Provide the (x, y) coordinate of the cell's center where the given text is located.  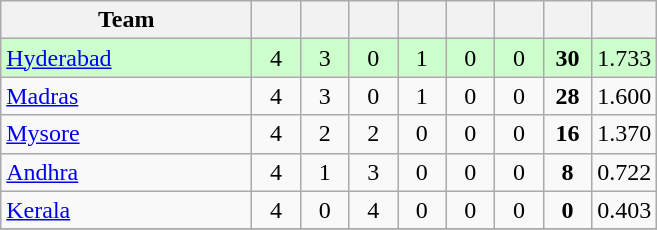
16 (568, 134)
28 (568, 96)
Kerala (126, 210)
0.403 (624, 210)
Madras (126, 96)
30 (568, 58)
Hyderabad (126, 58)
0.722 (624, 172)
8 (568, 172)
1.600 (624, 96)
Andhra (126, 172)
Team (126, 20)
Mysore (126, 134)
1.370 (624, 134)
1.733 (624, 58)
